Capture the cell that displays the provided text and extract its (x, y) central coordinate. 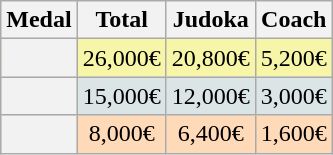
20,800€ (210, 58)
Judoka (210, 20)
15,000€ (122, 96)
Total (122, 20)
8,000€ (122, 134)
3,000€ (294, 96)
26,000€ (122, 58)
5,200€ (294, 58)
6,400€ (210, 134)
12,000€ (210, 96)
1,600€ (294, 134)
Medal (39, 20)
Coach (294, 20)
